Find where the given text appears and provide that cell's center as (x, y) coordinate. 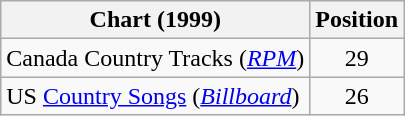
Position (357, 20)
26 (357, 96)
Canada Country Tracks (RPM) (156, 58)
US Country Songs (Billboard) (156, 96)
Chart (1999) (156, 20)
29 (357, 58)
